Search for the cell housing the specified text and yield its (X, Y) center coordinate. 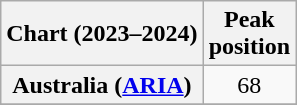
68 (249, 85)
Chart (2023–2024) (102, 34)
Peakposition (249, 34)
Australia (ARIA) (102, 85)
